Capture the cell that displays the provided text and extract its [x, y] central coordinate. 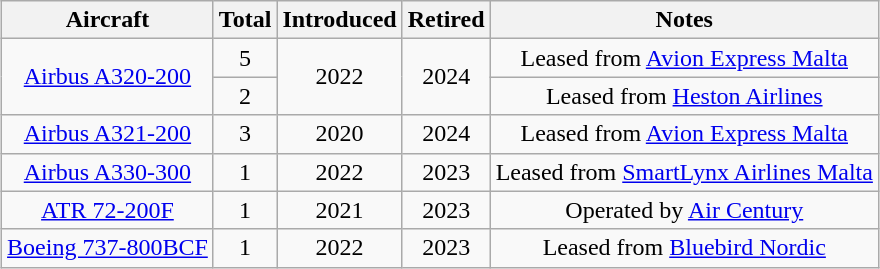
Retired [446, 20]
3 [245, 134]
Aircraft [108, 20]
Leased from Heston Airlines [684, 96]
Introduced [340, 20]
Airbus A330-300 [108, 172]
2021 [340, 210]
Boeing 737-800BCF [108, 248]
ATR 72-200F [108, 210]
2 [245, 96]
Notes [684, 20]
Operated by Air Century [684, 210]
Total [245, 20]
Leased from SmartLynx Airlines Malta [684, 172]
Airbus A320-200 [108, 77]
Leased from Bluebird Nordic [684, 248]
2020 [340, 134]
Airbus A321-200 [108, 134]
5 [245, 58]
